Return [X, Y] of the center of cell containing provided text 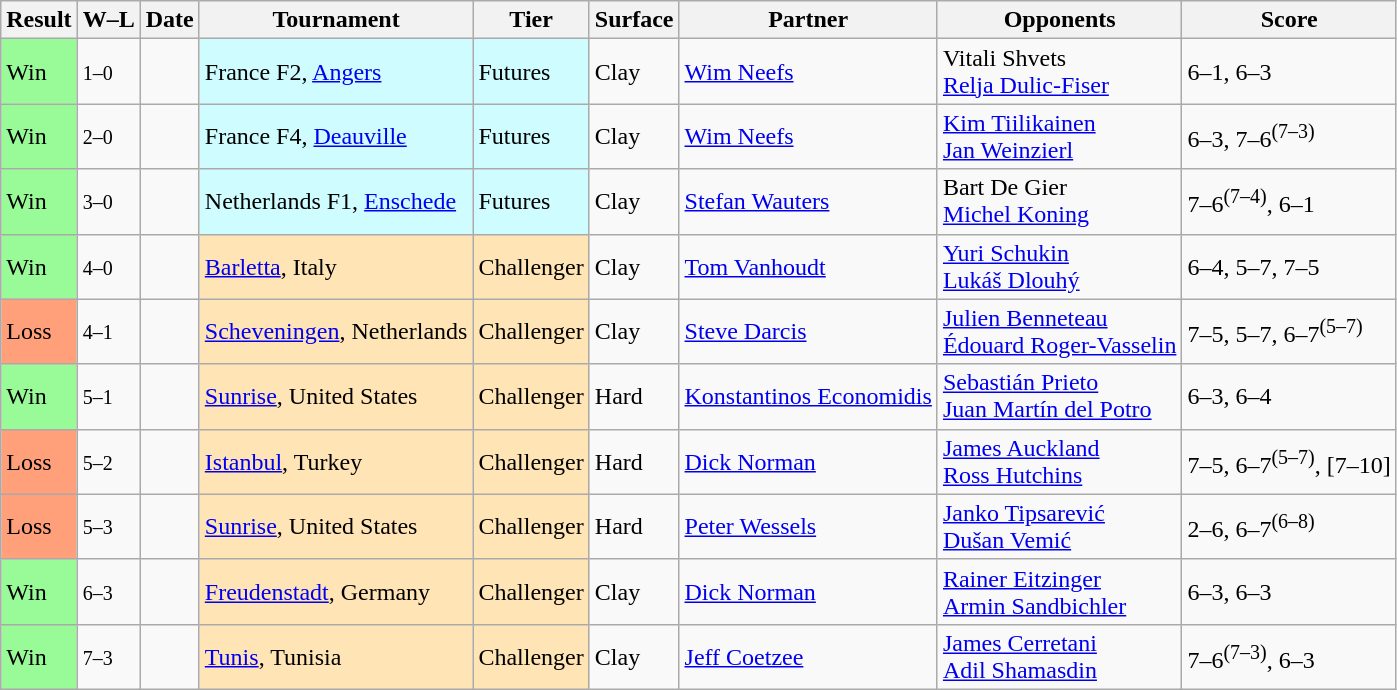
Yuri Schukin Lukáš Dlouhý [1060, 266]
Opponents [1060, 20]
1–0 [108, 72]
Barletta, Italy [336, 266]
6–1, 6–3 [1289, 72]
6–3 [108, 592]
2–0 [108, 136]
Julien Benneteau Édouard Roger-Vasselin [1060, 332]
Date [170, 20]
Netherlands F1, Enschede [336, 202]
Peter Wessels [808, 526]
Tunis, Tunisia [336, 656]
5–2 [108, 462]
Score [1289, 20]
7–3 [108, 656]
James Auckland Ross Hutchins [1060, 462]
Partner [808, 20]
Kim Tiilikainen Jan Weinzierl [1060, 136]
6–3, 7–6(7–3) [1289, 136]
4–0 [108, 266]
Istanbul, Turkey [336, 462]
6–3, 6–3 [1289, 592]
7–6(7–4), 6–1 [1289, 202]
Rainer Eitzinger Armin Sandbichler [1060, 592]
Vitali Shvets Relja Dulic-Fiser [1060, 72]
Steve Darcis [808, 332]
Surface [634, 20]
Bart De Gier Michel Koning [1060, 202]
Result [39, 20]
Scheveningen, Netherlands [336, 332]
5–1 [108, 396]
James Cerretani Adil Shamasdin [1060, 656]
Tournament [336, 20]
Jeff Coetzee [808, 656]
Konstantinos Economidis [808, 396]
Sebastián Prieto Juan Martín del Potro [1060, 396]
Janko Tipsarević Dušan Vemić [1060, 526]
7–6(7–3), 6–3 [1289, 656]
7–5, 5–7, 6–7(5–7) [1289, 332]
Tom Vanhoudt [808, 266]
6–4, 5–7, 7–5 [1289, 266]
Tier [531, 20]
5–3 [108, 526]
Freudenstadt, Germany [336, 592]
4–1 [108, 332]
Stefan Wauters [808, 202]
France F4, Deauville [336, 136]
6–3, 6–4 [1289, 396]
2–6, 6–7(6–8) [1289, 526]
W–L [108, 20]
7–5, 6–7(5–7), [7–10] [1289, 462]
France F2, Angers [336, 72]
3–0 [108, 202]
